Extract the (X, Y) coordinate from the center of the cell holding the provided text.  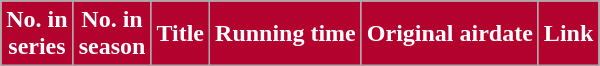
Title (180, 34)
No. inseries (37, 34)
Running time (286, 34)
No. inseason (112, 34)
Original airdate (450, 34)
Link (568, 34)
